Determine the (x, y) coordinate at the center of the cell enclosing the given text.  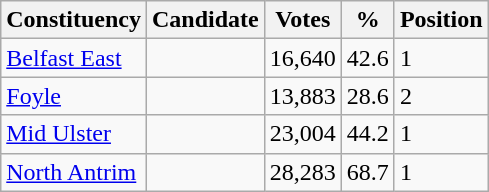
Mid Ulster (74, 134)
Constituency (74, 20)
28.6 (368, 96)
16,640 (302, 58)
Candidate (205, 20)
44.2 (368, 134)
Foyle (74, 96)
Position (441, 20)
North Antrim (74, 172)
Votes (302, 20)
2 (441, 96)
Belfast East (74, 58)
68.7 (368, 172)
% (368, 20)
28,283 (302, 172)
13,883 (302, 96)
23,004 (302, 134)
42.6 (368, 58)
